Return the (X, Y) coordinate for the center point of the cell that contains the specified text.  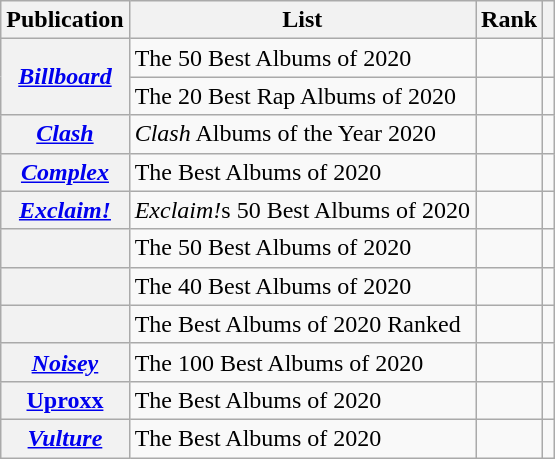
Billboard (65, 77)
Publication (65, 20)
Clash Albums of the Year 2020 (302, 134)
Clash (65, 134)
Rank (510, 20)
Vulture (65, 438)
Exclaim! (65, 210)
The 20 Best Rap Albums of 2020 (302, 96)
Noisey (65, 362)
The 40 Best Albums of 2020 (302, 286)
Complex (65, 172)
The Best Albums of 2020 Ranked (302, 324)
Exclaim!s 50 Best Albums of 2020 (302, 210)
Uproxx (65, 400)
List (302, 20)
The 100 Best Albums of 2020 (302, 362)
